Scan for the cell matching the given text and deliver its [X, Y] coordinate at center. 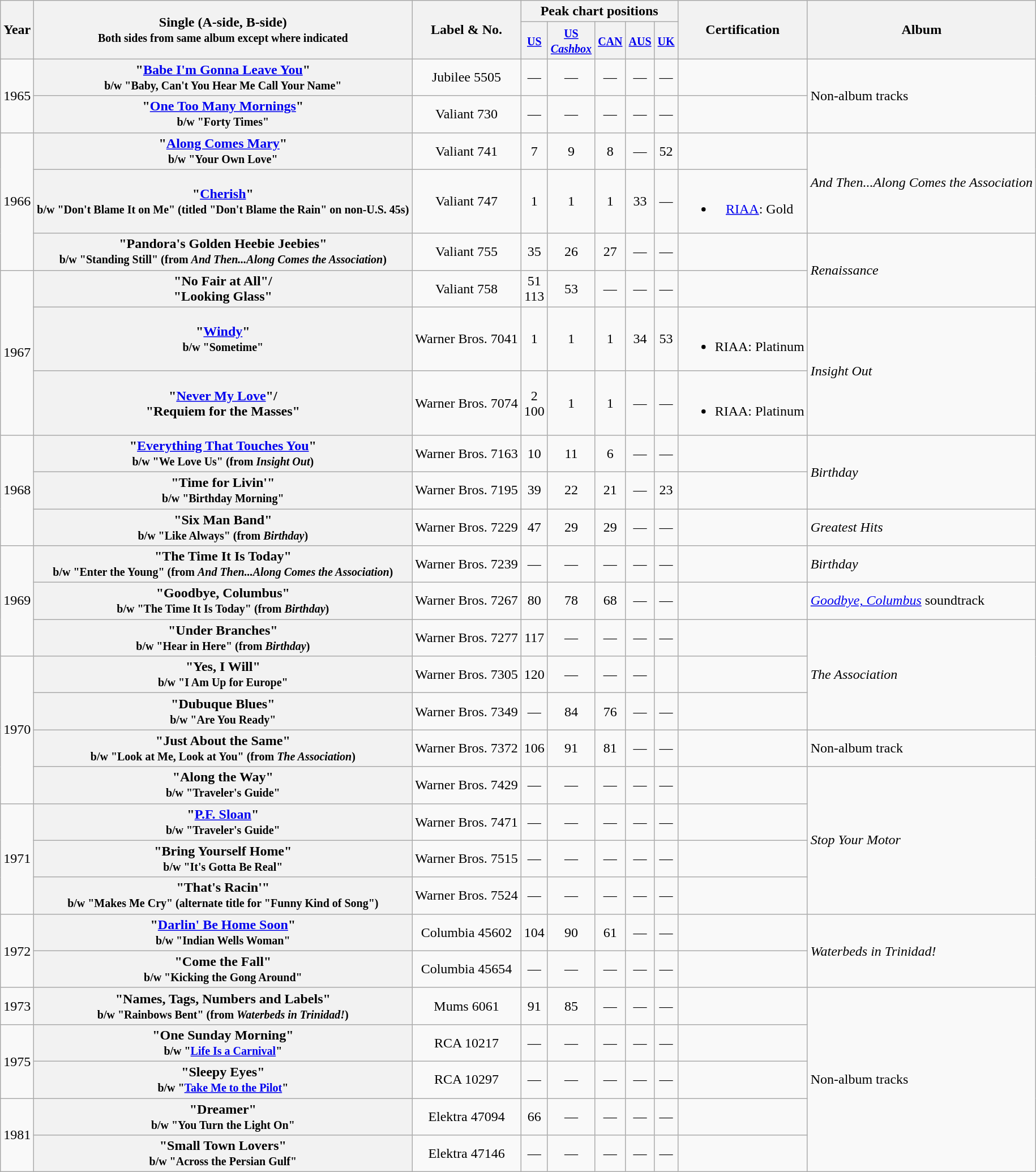
35 [534, 251]
Warner Bros. 7429 [466, 785]
Warner Bros. 7524 [466, 896]
Warner Bros. 7041 [466, 339]
Non-album track [922, 748]
Stop Your Motor [922, 840]
RCA 10297 [466, 1079]
Single (A-side, B-side)Both sides from same album except where indicated [223, 29]
85 [571, 1006]
1971 [17, 858]
66 [534, 1117]
1970 [17, 730]
Renaissance [922, 270]
1972 [17, 951]
47 [534, 527]
"P.F. Sloan"b/w "Traveler's Guide" [223, 822]
78 [571, 601]
Warner Bros. 7195 [466, 490]
US [534, 41]
Jubilee 5505 [466, 77]
"Come the Fall"b/w "Kicking the Gong Around" [223, 969]
USCashbox [571, 41]
Columbia 45602 [466, 932]
1981 [17, 1135]
Label & No. [466, 29]
1966 [17, 202]
22 [571, 490]
Valiant 730 [466, 114]
And Then...Along Comes the Association [922, 183]
21 [610, 490]
84 [571, 711]
1965 [17, 96]
"Dreamer"b/w "You Turn the Light On" [223, 1117]
Greatest Hits [922, 527]
AUS [640, 41]
"Just About the Same"b/w "Look at Me, Look at You" (from The Association) [223, 748]
61 [610, 932]
"Six Man Band"b/w "Like Always" (from Birthday) [223, 527]
Valiant 758 [466, 289]
Warner Bros. 7515 [466, 858]
"Everything That Touches You"b/w "We Love Us" (from Insight Out) [223, 453]
"Babe I'm Gonna Leave You"b/w "Baby, Can't You Hear Me Call Your Name" [223, 77]
"Darlin' Be Home Soon"b/w "Indian Wells Woman" [223, 932]
RCA 10217 [466, 1043]
Warner Bros. 7305 [466, 675]
Valiant 741 [466, 151]
39 [534, 490]
1969 [17, 601]
Valiant 747 [466, 202]
"One Too Many Mornings"b/w "Forty Times" [223, 114]
"No Fair at All"/"Looking Glass" [223, 289]
"That's Racin'"b/w "Makes Me Cry" (alternate title for "Funny Kind of Song") [223, 896]
68 [610, 601]
9 [571, 151]
2100 [534, 403]
Warner Bros. 7163 [466, 453]
Elektra 47146 [466, 1154]
6 [610, 453]
The Association [922, 675]
27 [610, 251]
1975 [17, 1061]
Year [17, 29]
"Sleepy Eyes"b/w "Take Me to the Pilot" [223, 1079]
11 [571, 453]
Warner Bros. 7239 [466, 564]
Waterbeds in Trinidad! [922, 951]
"Names, Tags, Numbers and Labels"b/w "Rainbows Bent" (from Waterbeds in Trinidad!) [223, 1006]
CAN [610, 41]
120 [534, 675]
Warner Bros. 7074 [466, 403]
Certification [743, 29]
81 [610, 748]
UK [666, 41]
Goodbye, Columbus soundtrack [922, 601]
76 [610, 711]
117 [534, 638]
Warner Bros. 7229 [466, 527]
"Dubuque Blues"b/w "Are You Ready" [223, 711]
33 [640, 202]
Warner Bros. 7372 [466, 748]
Warner Bros. 7349 [466, 711]
Valiant 755 [466, 251]
Peak chart positions [599, 11]
RIAA: Gold [743, 202]
8 [610, 151]
"Time for Livin'"b/w "Birthday Morning" [223, 490]
1968 [17, 490]
23 [666, 490]
"The Time It Is Today"b/w "Enter the Young" (from And Then...Along Comes the Association) [223, 564]
Album [922, 29]
"Small Town Lovers"b/w "Across the Persian Gulf" [223, 1154]
"Bring Yourself Home"b/w "It's Gotta Be Real" [223, 858]
52 [666, 151]
Elektra 47094 [466, 1117]
"Cherish"b/w "Don't Blame It on Me" (titled "Don't Blame the Rain" on non-U.S. 45s) [223, 202]
51113 [534, 289]
"Windy"b/w "Sometime" [223, 339]
1973 [17, 1006]
26 [571, 251]
104 [534, 932]
Warner Bros. 7277 [466, 638]
1967 [17, 352]
Insight Out [922, 371]
"One Sunday Morning"b/w "Life Is a Carnival" [223, 1043]
90 [571, 932]
10 [534, 453]
"Goodbye, Columbus"b/w "The Time It Is Today" (from Birthday) [223, 601]
Mums 6061 [466, 1006]
Columbia 45654 [466, 969]
"Yes, I Will"b/w "I Am Up for Europe" [223, 675]
7 [534, 151]
Warner Bros. 7267 [466, 601]
80 [534, 601]
"Along the Way"b/w "Traveler's Guide" [223, 785]
"Under Branches"b/w "Hear in Here" (from Birthday) [223, 638]
"Never My Love"/"Requiem for the Masses" [223, 403]
"Along Comes Mary"b/w "Your Own Love" [223, 151]
"Pandora's Golden Heebie Jeebies"b/w "Standing Still" (from And Then...Along Comes the Association) [223, 251]
34 [640, 339]
Warner Bros. 7471 [466, 822]
106 [534, 748]
